Identify which cell holds the provided text, then report its [x, y] central coordinate. 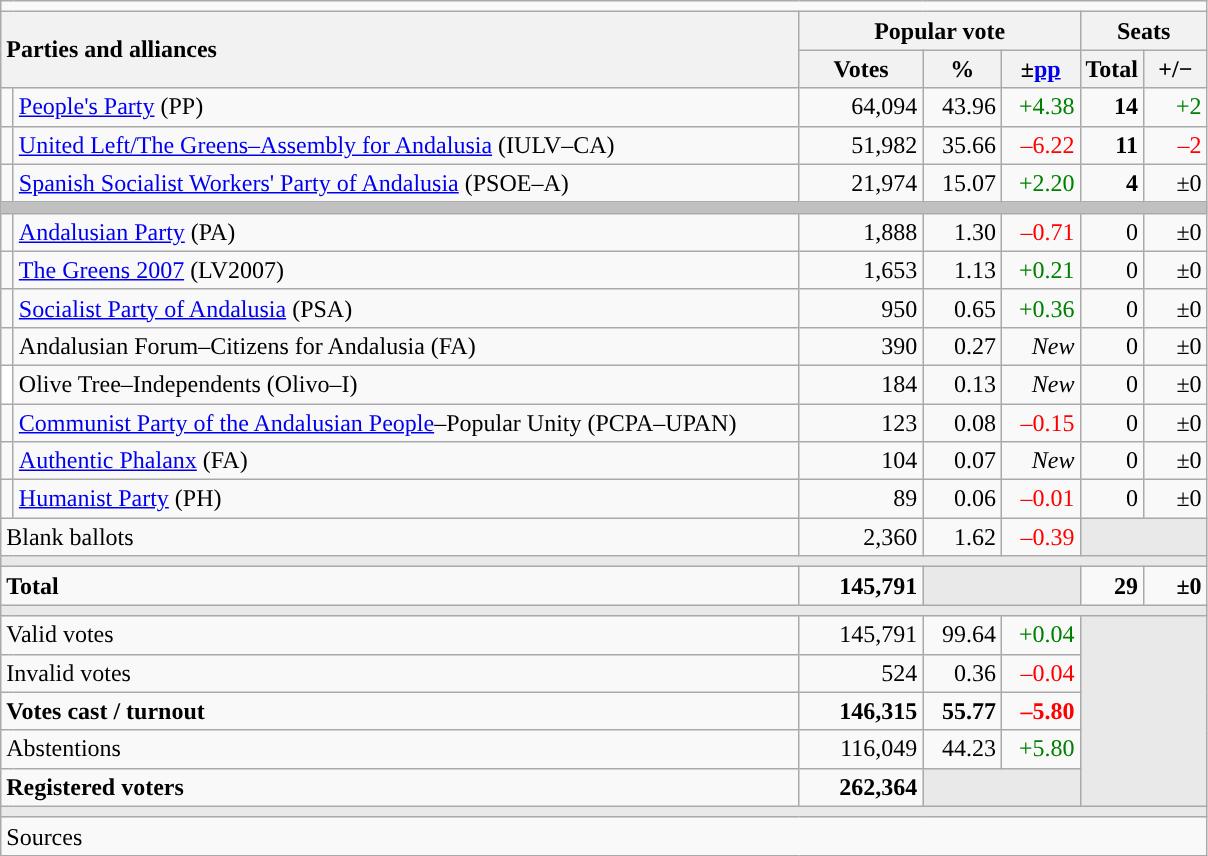
146,315 [861, 711]
–0.15 [1040, 423]
+0.21 [1040, 270]
–0.01 [1040, 499]
Votes [861, 69]
The Greens 2007 (LV2007) [406, 270]
89 [861, 499]
99.64 [962, 635]
People's Party (PP) [406, 107]
390 [861, 346]
262,364 [861, 787]
Abstentions [400, 749]
Parties and alliances [400, 50]
+0.36 [1040, 308]
–5.80 [1040, 711]
0.06 [962, 499]
1,888 [861, 232]
+5.80 [1040, 749]
Sources [604, 836]
–2 [1176, 145]
–0.71 [1040, 232]
Andalusian Forum–Citizens for Andalusia (FA) [406, 346]
123 [861, 423]
0.65 [962, 308]
1.62 [962, 537]
950 [861, 308]
1.13 [962, 270]
0.13 [962, 384]
Spanish Socialist Workers' Party of Andalusia (PSOE–A) [406, 183]
±pp [1040, 69]
+/− [1176, 69]
1.30 [962, 232]
0.36 [962, 673]
21,974 [861, 183]
0.08 [962, 423]
–6.22 [1040, 145]
–0.04 [1040, 673]
United Left/The Greens–Assembly for Andalusia (IULV–CA) [406, 145]
15.07 [962, 183]
+0.04 [1040, 635]
55.77 [962, 711]
Valid votes [400, 635]
4 [1112, 183]
–0.39 [1040, 537]
Blank ballots [400, 537]
Invalid votes [400, 673]
29 [1112, 586]
0.07 [962, 461]
0.27 [962, 346]
Popular vote [940, 31]
1,653 [861, 270]
Votes cast / turnout [400, 711]
44.23 [962, 749]
524 [861, 673]
Communist Party of the Andalusian People–Popular Unity (PCPA–UPAN) [406, 423]
+2.20 [1040, 183]
11 [1112, 145]
% [962, 69]
Humanist Party (PH) [406, 499]
43.96 [962, 107]
Socialist Party of Andalusia (PSA) [406, 308]
Authentic Phalanx (FA) [406, 461]
Olive Tree–Independents (Olivo–I) [406, 384]
35.66 [962, 145]
64,094 [861, 107]
14 [1112, 107]
Seats [1144, 31]
+2 [1176, 107]
116,049 [861, 749]
+4.38 [1040, 107]
Registered voters [400, 787]
51,982 [861, 145]
184 [861, 384]
2,360 [861, 537]
104 [861, 461]
Andalusian Party (PA) [406, 232]
